Pinpoint the cell where the given text exists, returning its [x, y] midpoint coordinate. 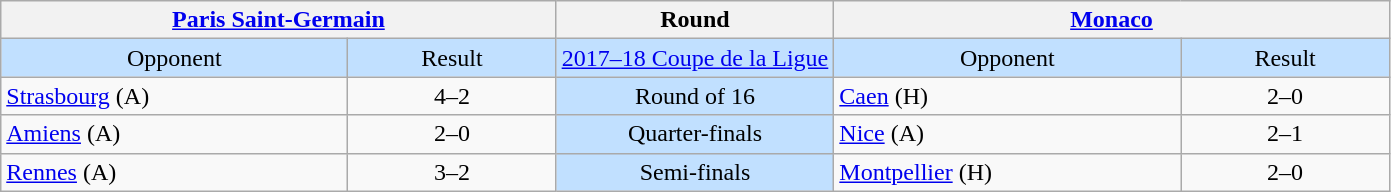
Strasbourg (A) [174, 96]
Semi-finals [695, 172]
Montpellier (H) [1008, 172]
Quarter-finals [695, 134]
4–2 [452, 96]
Round [695, 20]
Rennes (A) [174, 172]
Nice (A) [1008, 134]
Caen (H) [1008, 96]
3–2 [452, 172]
2–1 [1285, 134]
Paris Saint-Germain [278, 20]
Amiens (A) [174, 134]
Round of 16 [695, 96]
2017–18 Coupe de la Ligue [695, 58]
Monaco [1112, 20]
